Provide the [X, Y] coordinate of the cell's center where the given text is located.  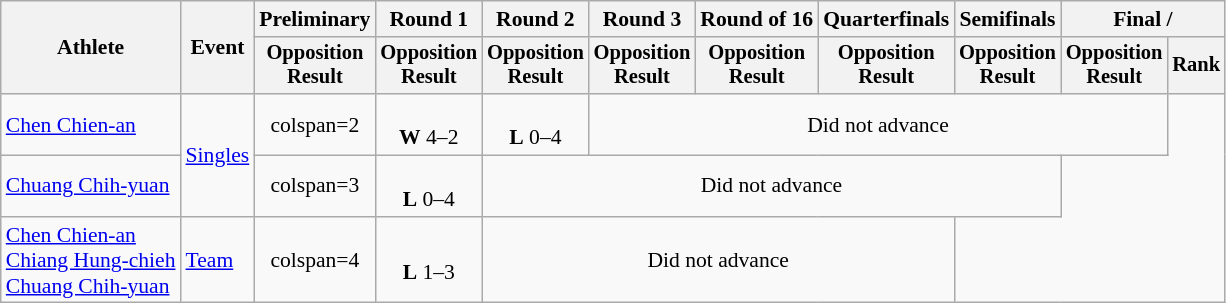
Round of 16 [756, 19]
Preliminary [314, 19]
colspan=3 [314, 186]
colspan=2 [314, 124]
Round 1 [428, 19]
Semifinals [1008, 19]
Chen Chien-an [91, 124]
Event [218, 48]
Rank [1196, 66]
Final / [1143, 19]
Chuang Chih-yuan [91, 186]
Round 2 [536, 19]
Athlete [91, 48]
W 4–2 [428, 124]
Quarterfinals [886, 19]
Singles [218, 155]
Round 3 [642, 19]
